Identify which cell holds the provided text, then report its (X, Y) central coordinate. 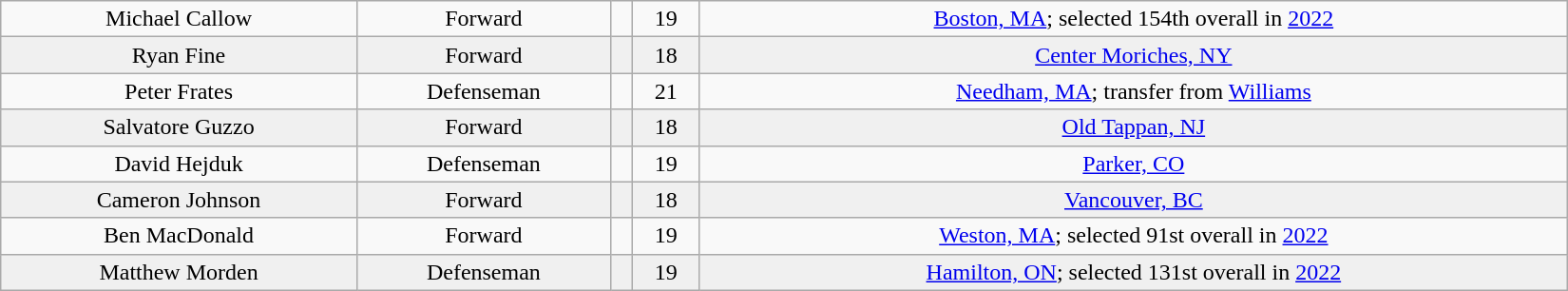
Cameron Johnson (179, 200)
Weston, MA; selected 91st overall in 2022 (1133, 236)
Michael Callow (179, 19)
21 (665, 91)
Ben MacDonald (179, 236)
Matthew Morden (179, 272)
Parker, CO (1133, 164)
Salvatore Guzzo (179, 127)
Vancouver, BC (1133, 200)
Old Tappan, NJ (1133, 127)
David Hejduk (179, 164)
Hamilton, ON; selected 131st overall in 2022 (1133, 272)
Ryan Fine (179, 55)
Center Moriches, NY (1133, 55)
Boston, MA; selected 154th overall in 2022 (1133, 19)
Needham, MA; transfer from Williams (1133, 91)
Peter Frates (179, 91)
